From the cell containing the given text, extract its center point as [X, Y] coordinate. 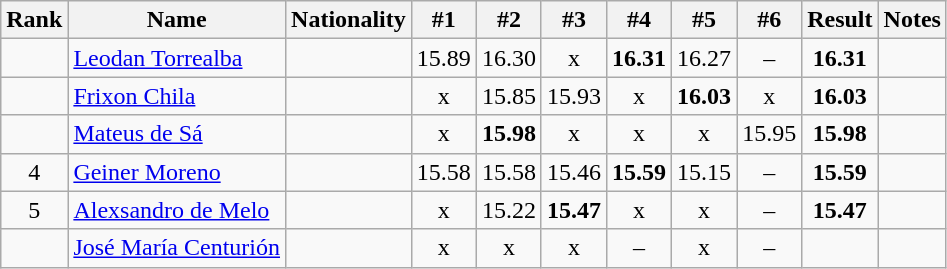
Nationality [349, 20]
15.15 [704, 172]
Notes [912, 20]
#1 [444, 20]
José María Centurión [177, 248]
16.30 [508, 58]
15.85 [508, 96]
#5 [704, 20]
15.89 [444, 58]
15.46 [574, 172]
16.27 [704, 58]
15.22 [508, 210]
4 [34, 172]
5 [34, 210]
Geiner Moreno [177, 172]
Leodan Torrealba [177, 58]
#2 [508, 20]
15.95 [770, 134]
#6 [770, 20]
Mateus de Sá [177, 134]
Alexsandro de Melo [177, 210]
15.93 [574, 96]
Name [177, 20]
Frixon Chila [177, 96]
#3 [574, 20]
Rank [34, 20]
#4 [638, 20]
Result [840, 20]
